Output the (x, y) coordinate of the center of the cell containing the given text.  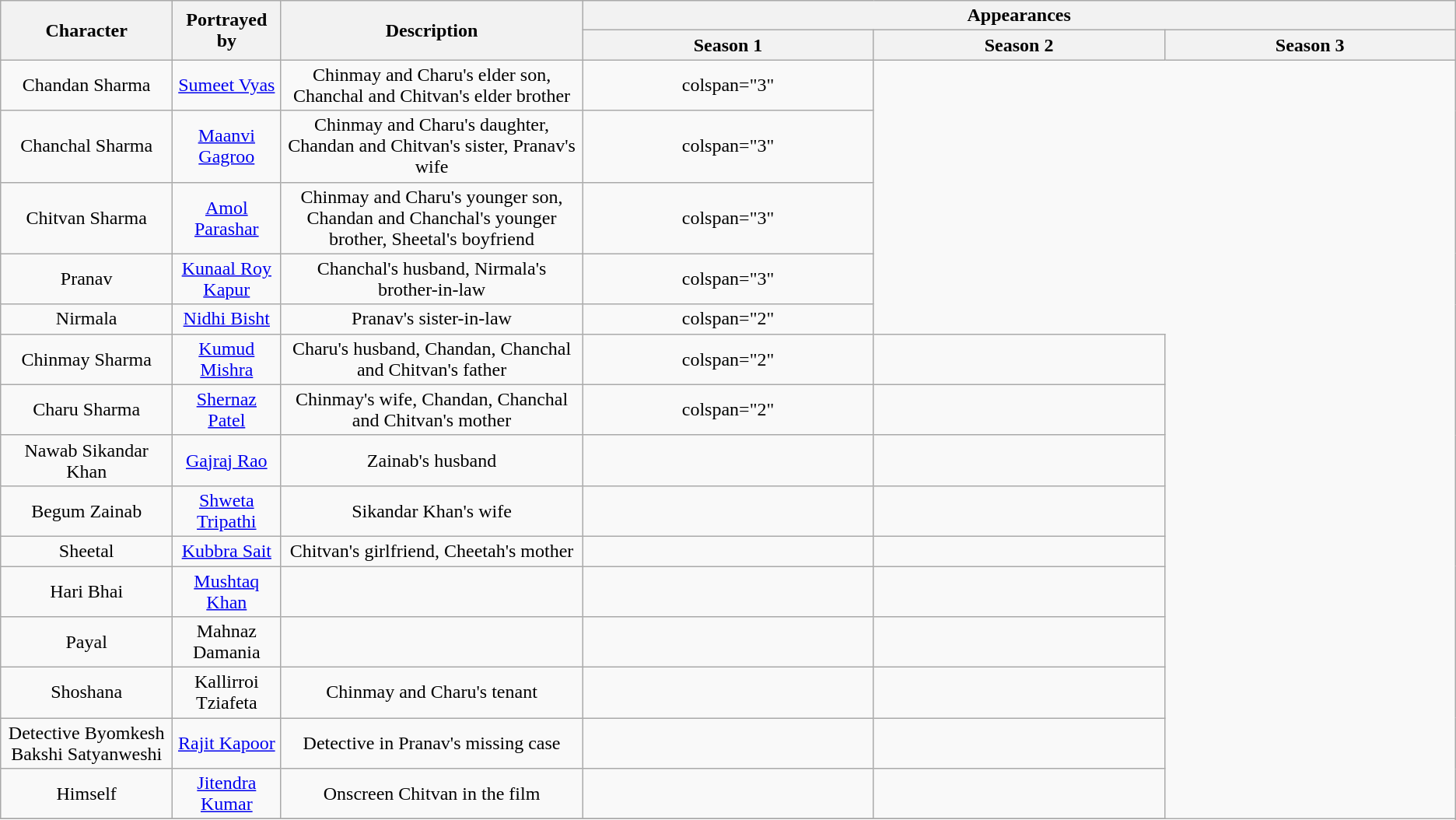
Portrayed by (227, 30)
Pranav's sister-in-law (432, 319)
Season 2 (1019, 45)
Onscreen Chitvan in the film (432, 794)
Chandan Sharma (87, 86)
Sumeet Vyas (227, 86)
Shoshana (87, 692)
Gajraj Rao (227, 461)
Chinmay's wife, Chandan, Chanchal and Chitvan's mother (432, 409)
Payal (87, 643)
Kumud Mishra (227, 359)
Pranav (87, 279)
Amol Parashar (227, 218)
Chinmay Sharma (87, 359)
Season 3 (1310, 45)
Charu Sharma (87, 409)
Chinmay and Charu's tenant (432, 692)
Rajit Kapoor (227, 744)
Charu's husband, Chandan, Chanchal and Chitvan's father (432, 359)
Begum Zainab (87, 510)
Nirmala (87, 319)
Detective in Pranav's missing case (432, 744)
Appearances (1019, 16)
Sheetal (87, 551)
Sikandar Khan's wife (432, 510)
Chinmay and Charu's younger son, Chandan and Chanchal's younger brother, Sheetal's boyfriend (432, 218)
Nidhi Bisht (227, 319)
Himself (87, 794)
Kubbra Sait (227, 551)
Character (87, 30)
Description (432, 30)
Chitvan's girlfriend, Cheetah's mother (432, 551)
Chinmay and Charu's daughter, Chandan and Chitvan's sister, Pranav's wife (432, 146)
Jitendra Kumar (227, 794)
Shweta Tripathi (227, 510)
Chinmay and Charu's elder son, Chanchal and Chitvan's elder brother (432, 86)
Nawab Sikandar Khan (87, 461)
Chitvan Sharma (87, 218)
Detective Byomkesh Bakshi Satyanweshi (87, 744)
Kallirroi Tziafeta (227, 692)
Mushtaq Khan (227, 591)
Kunaal Roy Kapur (227, 279)
Zainab's husband (432, 461)
Shernaz Patel (227, 409)
Season 1 (728, 45)
Chanchal Sharma (87, 146)
Maanvi Gagroo (227, 146)
Mahnaz Damania (227, 643)
Chanchal's husband, Nirmala's brother-in-law (432, 279)
Hari Bhai (87, 591)
